Search for the cell housing the specified text and yield its (x, y) center coordinate. 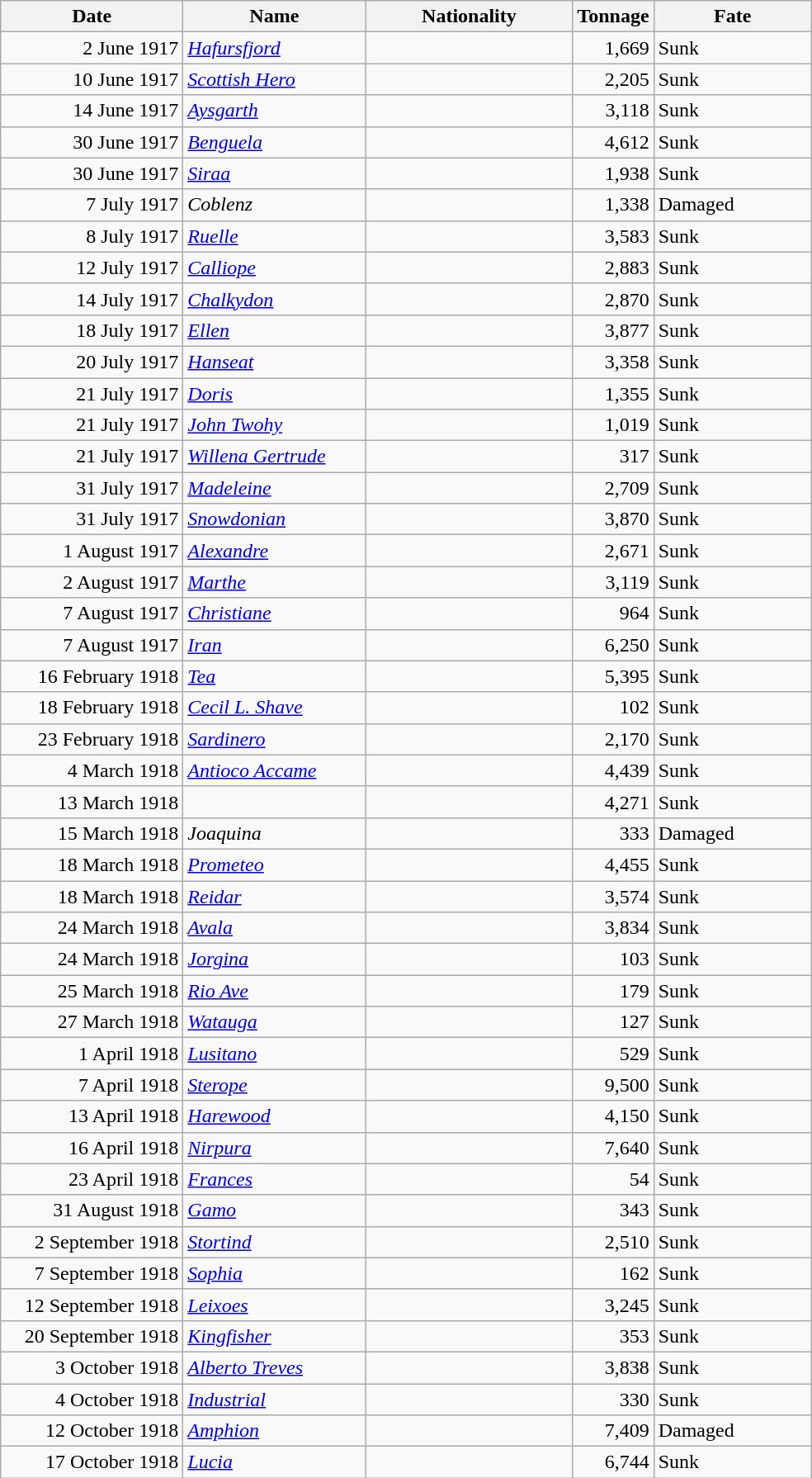
7 September 1918 (92, 1273)
4,455 (613, 865)
Industrial (274, 1400)
333 (613, 833)
529 (613, 1054)
Hafursfjord (274, 48)
6,744 (613, 1462)
2 September 1918 (92, 1242)
2,709 (613, 488)
12 September 1918 (92, 1305)
5,395 (613, 676)
7,409 (613, 1431)
John Twohy (274, 425)
Marthe (274, 582)
15 March 1918 (92, 833)
4,439 (613, 770)
Calliope (274, 268)
Nirpura (274, 1148)
Tonnage (613, 17)
317 (613, 457)
127 (613, 1022)
Amphion (274, 1431)
14 June 1917 (92, 111)
2,870 (613, 299)
2,170 (613, 739)
Nationality (469, 17)
353 (613, 1336)
4,612 (613, 142)
3,119 (613, 582)
2,883 (613, 268)
14 July 1917 (92, 299)
Doris (274, 394)
Cecil L. Shave (274, 708)
10 June 1917 (92, 79)
Rio Ave (274, 991)
964 (613, 613)
1,355 (613, 394)
343 (613, 1210)
27 March 1918 (92, 1022)
4,271 (613, 802)
31 August 1918 (92, 1210)
Date (92, 17)
4,150 (613, 1116)
Coblenz (274, 205)
Name (274, 17)
Jorgina (274, 959)
Antioco Accame (274, 770)
3 October 1918 (92, 1367)
179 (613, 991)
4 October 1918 (92, 1400)
Ellen (274, 330)
54 (613, 1179)
162 (613, 1273)
Sophia (274, 1273)
25 March 1918 (92, 991)
Madeleine (274, 488)
13 March 1918 (92, 802)
Scottish Hero (274, 79)
103 (613, 959)
Christiane (274, 613)
1 August 1917 (92, 551)
3,838 (613, 1367)
3,118 (613, 111)
20 July 1917 (92, 362)
Frances (274, 1179)
Lucia (274, 1462)
7,640 (613, 1148)
Willena Gertrude (274, 457)
16 February 1918 (92, 676)
2 June 1917 (92, 48)
Leixoes (274, 1305)
Aysgarth (274, 111)
3,877 (613, 330)
3,574 (613, 896)
3,358 (613, 362)
6,250 (613, 645)
102 (613, 708)
Fate (733, 17)
2,510 (613, 1242)
2 August 1917 (92, 582)
12 October 1918 (92, 1431)
330 (613, 1400)
18 July 1917 (92, 330)
18 February 1918 (92, 708)
Stortind (274, 1242)
17 October 1918 (92, 1462)
Sterope (274, 1085)
2,671 (613, 551)
3,583 (613, 236)
1,669 (613, 48)
Avala (274, 928)
Chalkydon (274, 299)
Kingfisher (274, 1336)
Prometeo (274, 865)
1,938 (613, 173)
3,870 (613, 519)
1,019 (613, 425)
Siraa (274, 173)
4 March 1918 (92, 770)
Reidar (274, 896)
23 April 1918 (92, 1179)
Alexandre (274, 551)
3,245 (613, 1305)
8 July 1917 (92, 236)
16 April 1918 (92, 1148)
13 April 1918 (92, 1116)
2,205 (613, 79)
Hanseat (274, 362)
Tea (274, 676)
Joaquina (274, 833)
Snowdonian (274, 519)
7 July 1917 (92, 205)
Iran (274, 645)
Harewood (274, 1116)
3,834 (613, 928)
9,500 (613, 1085)
Benguela (274, 142)
23 February 1918 (92, 739)
1 April 1918 (92, 1054)
20 September 1918 (92, 1336)
Ruelle (274, 236)
12 July 1917 (92, 268)
Lusitano (274, 1054)
Gamo (274, 1210)
7 April 1918 (92, 1085)
Alberto Treves (274, 1367)
1,338 (613, 205)
Watauga (274, 1022)
Sardinero (274, 739)
